Search for the cell housing the specified text and yield its [X, Y] center coordinate. 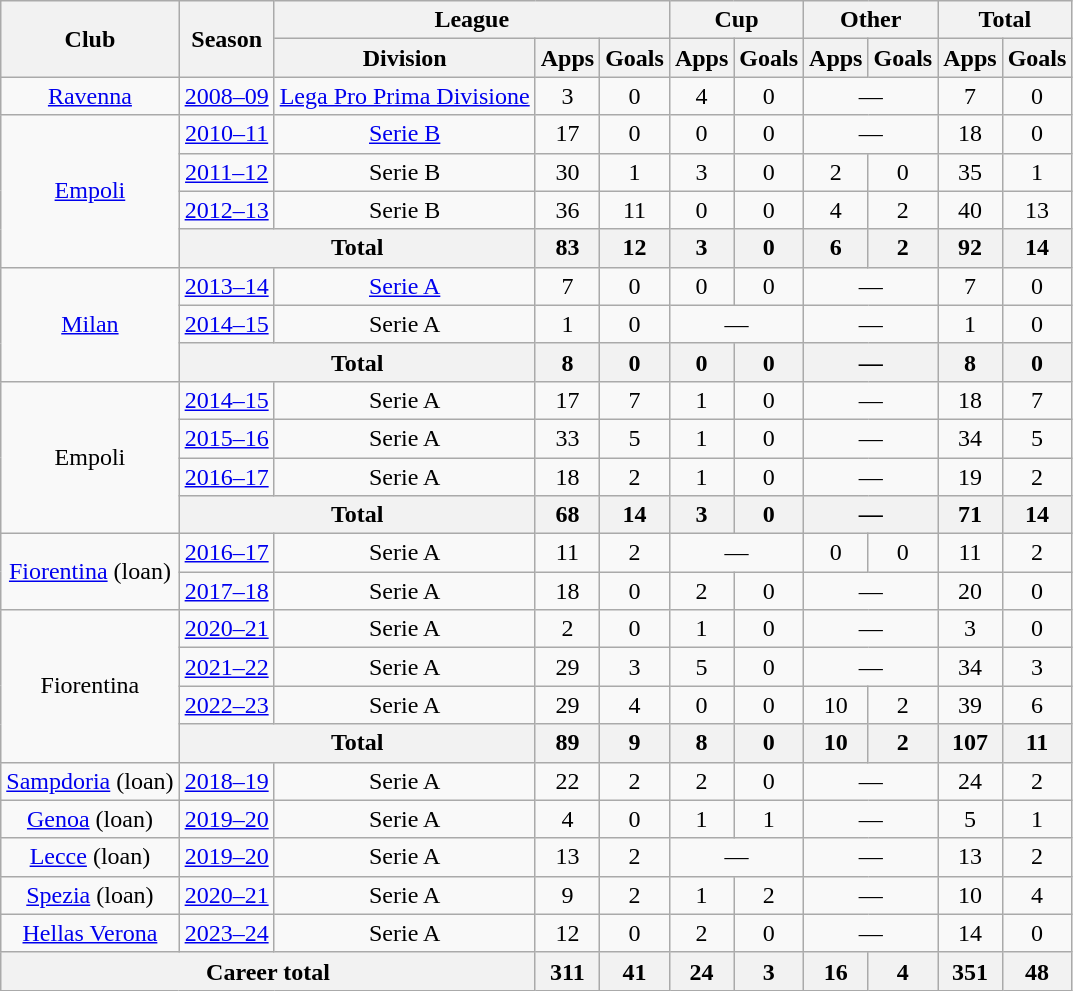
Fiorentina (loan) [90, 572]
Milan [90, 324]
2011–12 [226, 172]
Fiorentina [90, 686]
Season [226, 39]
2008–09 [226, 96]
107 [970, 743]
89 [567, 743]
Lega Pro Prima Divisione [404, 96]
2018–19 [226, 781]
22 [567, 781]
16 [836, 971]
2023–24 [226, 933]
2017–18 [226, 591]
48 [1037, 971]
19 [970, 477]
83 [567, 248]
Lecce (loan) [90, 857]
2012–13 [226, 210]
36 [567, 210]
Ravenna [90, 96]
Other [871, 20]
351 [970, 971]
Genoa (loan) [90, 819]
Spezia (loan) [90, 895]
20 [970, 591]
Division [404, 58]
Club [90, 39]
2015–16 [226, 438]
39 [970, 705]
71 [970, 515]
2013–14 [226, 286]
League [472, 20]
Career total [268, 971]
68 [567, 515]
35 [970, 172]
Hellas Verona [90, 933]
40 [970, 210]
2010–11 [226, 134]
2022–23 [226, 705]
Cup [736, 20]
311 [567, 971]
41 [635, 971]
Sampdoria (loan) [90, 781]
33 [567, 438]
92 [970, 248]
2021–22 [226, 667]
30 [567, 172]
